Provide the (x, y) coordinate of the cell's center where the given text is located.  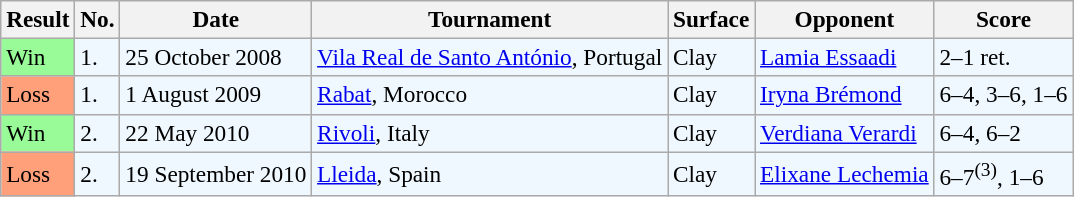
Rivoli, Italy (490, 133)
Lleida, Spain (490, 173)
25 October 2008 (216, 57)
Surface (712, 19)
Rabat, Morocco (490, 95)
Iryna Brémond (844, 95)
22 May 2010 (216, 133)
Vila Real de Santo António, Portugal (490, 57)
Tournament (490, 19)
Lamia Essaadi (844, 57)
Result (38, 19)
Score (1004, 19)
Verdiana Verardi (844, 133)
6–4, 3–6, 1–6 (1004, 95)
Date (216, 19)
6–4, 6–2 (1004, 133)
Opponent (844, 19)
19 September 2010 (216, 173)
1 August 2009 (216, 95)
Elixane Lechemia (844, 173)
6–7(3), 1–6 (1004, 173)
2–1 ret. (1004, 57)
No. (98, 19)
